Pinpoint the cell where the given text exists, returning its (X, Y) midpoint coordinate. 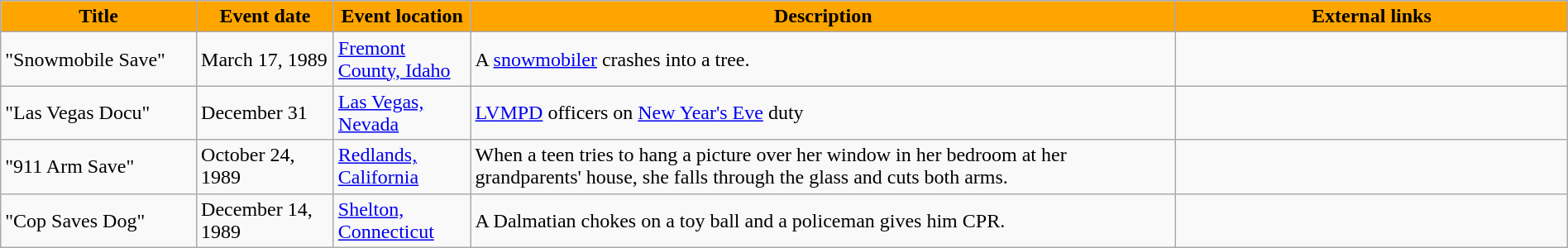
October 24, 1989 (265, 167)
"Snowmobile Save" (99, 60)
Las Vegas, Nevada (402, 112)
External links (1372, 17)
Title (99, 17)
A snowmobiler crashes into a tree. (824, 60)
Shelton, Connecticut (402, 220)
"911 Arm Save" (99, 167)
December 31 (265, 112)
Event date (265, 17)
Redlands, California (402, 167)
March 17, 1989 (265, 60)
Description (824, 17)
"Cop Saves Dog" (99, 220)
A Dalmatian chokes on a toy ball and a policeman gives him CPR. (824, 220)
LVMPD officers on New Year's Eve duty (824, 112)
Event location (402, 17)
December 14, 1989 (265, 220)
Fremont County, Idaho (402, 60)
When a teen tries to hang a picture over her window in her bedroom at her grandparents' house, she falls through the glass and cuts both arms. (824, 167)
"Las Vegas Docu" (99, 112)
